Identify which cell holds the provided text, then report its (X, Y) central coordinate. 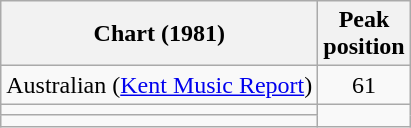
61 (364, 85)
Chart (1981) (160, 34)
Australian (Kent Music Report) (160, 85)
Peakposition (364, 34)
